Provide the (X, Y) coordinate of the cell's center where the given text is located.  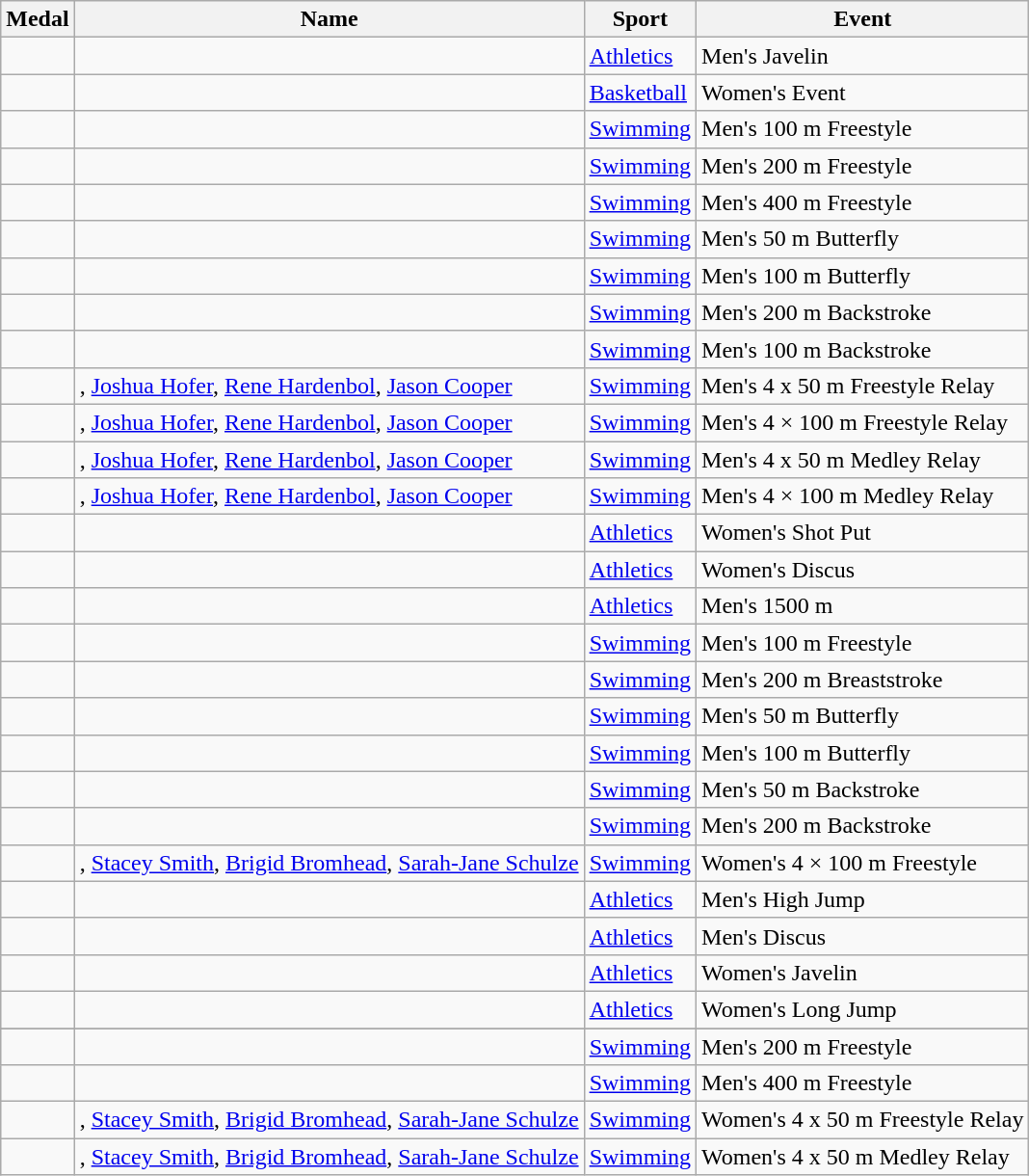
Women's Long Jump (863, 1009)
Men's Discus (863, 936)
Men's 4 × 100 m Medley Relay (863, 496)
Men's High Jump (863, 899)
Women's 4 x 50 m Freestyle Relay (863, 1120)
Women's Javelin (863, 973)
Men's Javelin (863, 56)
Name (330, 19)
Women's Shot Put (863, 533)
Men's 4 × 100 m Freestyle Relay (863, 422)
Sport (640, 19)
Men's 200 m Breaststroke (863, 680)
Women's Discus (863, 570)
Men's 4 x 50 m Medley Relay (863, 460)
Men's 1500 m (863, 606)
Women's 4 × 100 m Freestyle (863, 863)
Men's 4 x 50 m Freestyle Relay (863, 386)
Women's 4 x 50 m Medley Relay (863, 1157)
Basketball (640, 93)
Event (863, 19)
Men's 100 m Backstroke (863, 349)
Men's 50 m Backstroke (863, 789)
Women's Event (863, 93)
Medal (38, 19)
